Return the [X, Y] coordinate for the center point of the cell that contains the specified text.  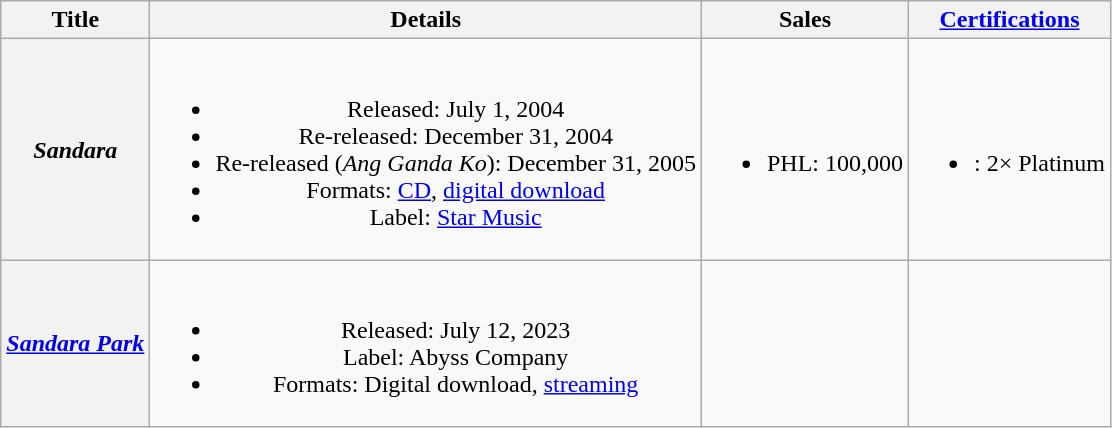
Released: July 1, 2004 Re-released: December 31, 2004Re-released (Ang Ganda Ko): December 31, 2005Formats: CD, digital downloadLabel: Star Music [426, 150]
Sales [804, 20]
Sandara Park [76, 344]
Title [76, 20]
PHL: 100,000 [804, 150]
: 2× Platinum [1010, 150]
Sandara [76, 150]
Details [426, 20]
Released: July 12, 2023 Label: Abyss CompanyFormats: Digital download, streaming [426, 344]
Certifications [1010, 20]
